Extract the (x, y) coordinate from the center of the cell holding the provided text.  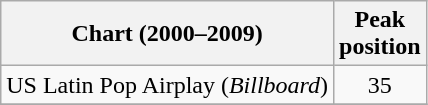
US Latin Pop Airplay (Billboard) (168, 85)
Chart (2000–2009) (168, 34)
Peakposition (380, 34)
35 (380, 85)
